Find where the given text appears and provide that cell's center as [X, Y] coordinate. 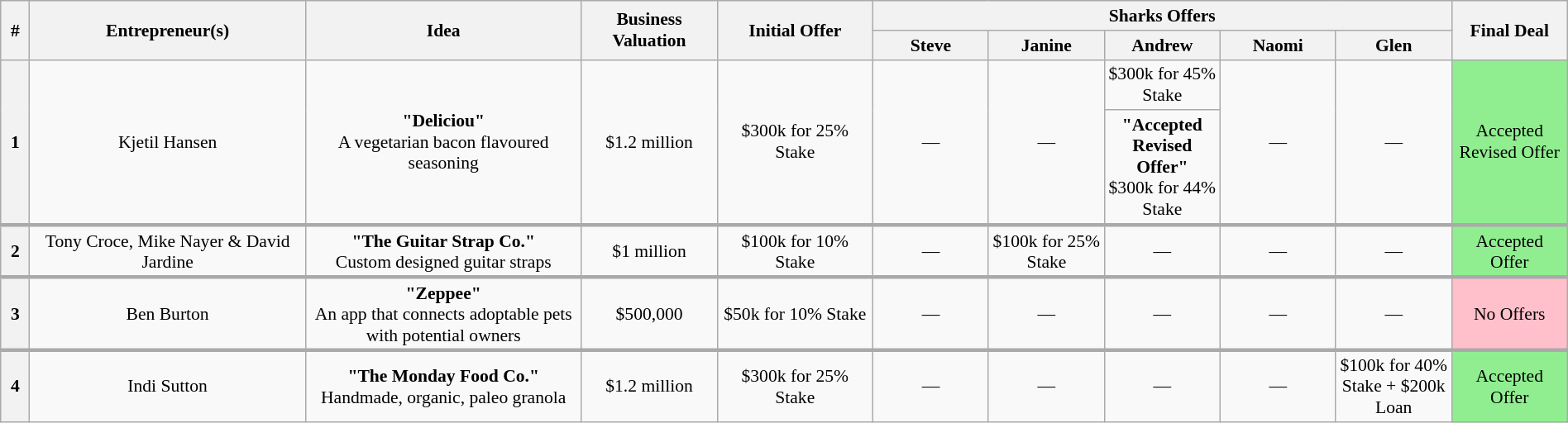
$100k for 25% Stake [1046, 251]
Tony Croce, Mike Nayer & David Jardine [168, 251]
Ben Burton [168, 313]
$100k for 10% Stake [795, 251]
Janine [1046, 45]
Initial Offer [795, 30]
Kjetil Hansen [168, 142]
$500,000 [649, 313]
Indi Sutton [168, 386]
$300k for 45% Stake [1162, 84]
# [15, 30]
Final Deal [1509, 30]
Steve [930, 45]
"The Guitar Strap Co." Custom designed guitar straps [443, 251]
"Accepted Revised Offer" $300k for 44% Stake [1162, 169]
"Deliciou" A vegetarian bacon flavoured seasoning [443, 142]
Business Valuation [649, 30]
1 [15, 142]
Andrew [1162, 45]
$1 million [649, 251]
Naomi [1278, 45]
No Offers [1509, 313]
Entrepreneur(s) [168, 30]
Glen [1394, 45]
2 [15, 251]
$50k for 10% Stake [795, 313]
"Zeppee" An app that connects adoptable pets with potential owners [443, 313]
Idea [443, 30]
Accepted Revised Offer [1509, 142]
"The Monday Food Co." Handmade, organic, paleo granola [443, 386]
$100k for 40% Stake + $200k Loan [1394, 386]
Sharks Offers [1162, 16]
3 [15, 313]
4 [15, 386]
